Extract the (X, Y) coordinate from the center of the cell holding the provided text.  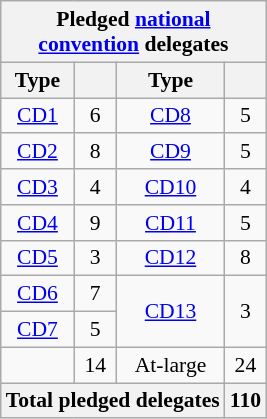
CD10 (170, 187)
CD3 (38, 187)
CD2 (38, 152)
CD7 (38, 330)
24 (246, 365)
7 (95, 294)
CD13 (170, 312)
9 (95, 223)
CD8 (170, 116)
CD11 (170, 223)
CD1 (38, 116)
CD12 (170, 258)
CD4 (38, 223)
CD5 (38, 258)
6 (95, 116)
CD6 (38, 294)
CD9 (170, 152)
14 (95, 365)
Pledged nationalconvention delegates (134, 32)
110 (246, 401)
Total pledged delegates (113, 401)
At-large (170, 365)
